Find where the given text appears and provide that cell's center as (X, Y) coordinate. 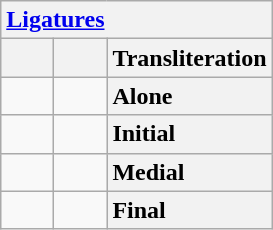
Final (190, 210)
Initial (190, 134)
Medial (190, 172)
Alone (190, 96)
Transliteration (190, 58)
Ligatures (136, 20)
